Output the (x, y) coordinate of the center of the cell containing the given text.  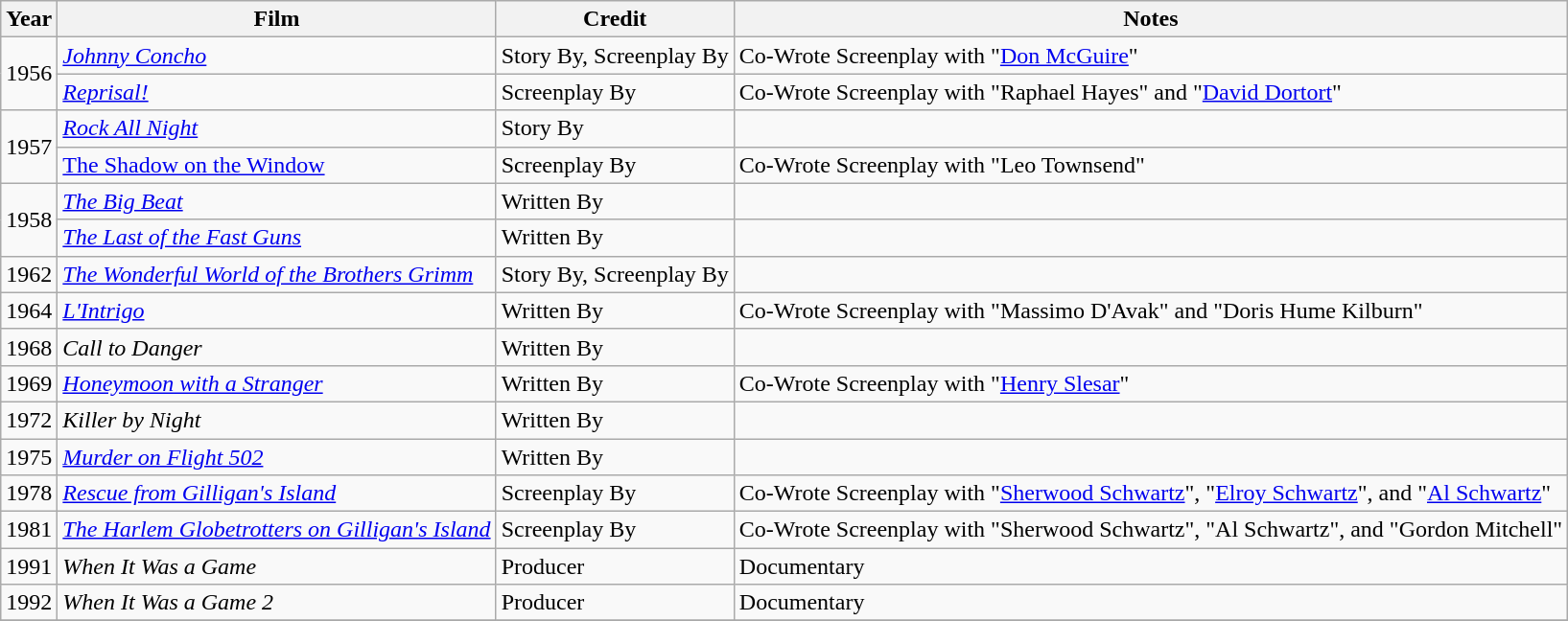
1969 (29, 383)
1981 (29, 530)
1962 (29, 274)
Co-Wrote Screenplay with "Sherwood Schwartz", "Elroy Schwartz", and "Al Schwartz" (1151, 494)
Reprisal! (276, 92)
Credit (615, 19)
Call to Danger (276, 347)
The Wonderful World of the Brothers Grimm (276, 274)
1991 (29, 566)
L'Intrigo (276, 310)
Co-Wrote Screenplay with "Leo Townsend" (1151, 165)
The Big Beat (276, 201)
1992 (29, 603)
1956 (29, 74)
1972 (29, 420)
When It Was a Game (276, 566)
Honeymoon with a Stranger (276, 383)
Co-Wrote Screenplay with "Don McGuire" (1151, 56)
Murder on Flight 502 (276, 457)
Co-Wrote Screenplay with "Henry Slesar" (1151, 383)
When It Was a Game 2 (276, 603)
1968 (29, 347)
The Shadow on the Window (276, 165)
Co-Wrote Screenplay with "Massimo D'Avak" and "Doris Hume Kilburn" (1151, 310)
1957 (29, 147)
Notes (1151, 19)
Rescue from Gilligan's Island (276, 494)
1958 (29, 219)
Co-Wrote Screenplay with "Raphael Hayes" and "David Dortort" (1151, 92)
Killer by Night (276, 420)
1978 (29, 494)
Year (29, 19)
Johnny Concho (276, 56)
Story By (615, 128)
Film (276, 19)
The Last of the Fast Guns (276, 238)
1975 (29, 457)
Co-Wrote Screenplay with "Sherwood Schwartz", "Al Schwartz", and "Gordon Mitchell" (1151, 530)
1964 (29, 310)
Rock All Night (276, 128)
The Harlem Globetrotters on Gilligan's Island (276, 530)
